Search for the cell housing the specified text and yield its [X, Y] center coordinate. 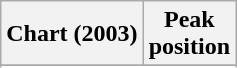
Peakposition [189, 34]
Chart (2003) [72, 34]
